Return the [X, Y] coordinate for the center point of the cell that contains the specified text.  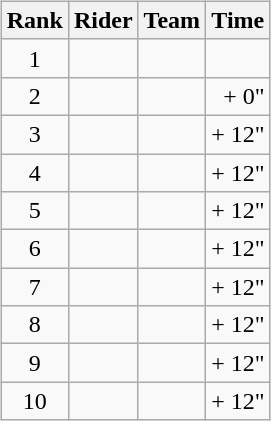
3 [34, 134]
10 [34, 401]
Team [172, 20]
2 [34, 96]
6 [34, 249]
Time [238, 20]
Rank [34, 20]
8 [34, 325]
5 [34, 211]
+ 0" [238, 96]
1 [34, 58]
7 [34, 287]
9 [34, 363]
Rider [103, 20]
4 [34, 173]
